Determine the (X, Y) coordinate at the center of the cell enclosing the given text.  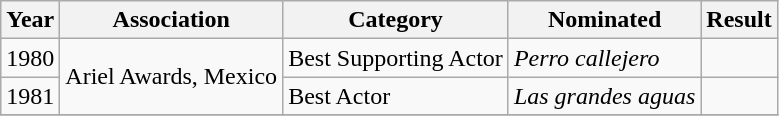
Result (739, 20)
Best Supporting Actor (396, 58)
Year (30, 20)
Best Actor (396, 96)
Category (396, 20)
Perro callejero (604, 58)
1981 (30, 96)
Ariel Awards, Mexico (172, 77)
1980 (30, 58)
Association (172, 20)
Las grandes aguas (604, 96)
Nominated (604, 20)
